Return the (x, y) coordinate for the center point of the cell that contains the specified text.  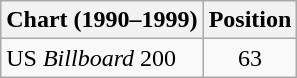
Chart (1990–1999) (102, 20)
US Billboard 200 (102, 58)
63 (250, 58)
Position (250, 20)
